Capture the cell that displays the provided text and extract its [X, Y] central coordinate. 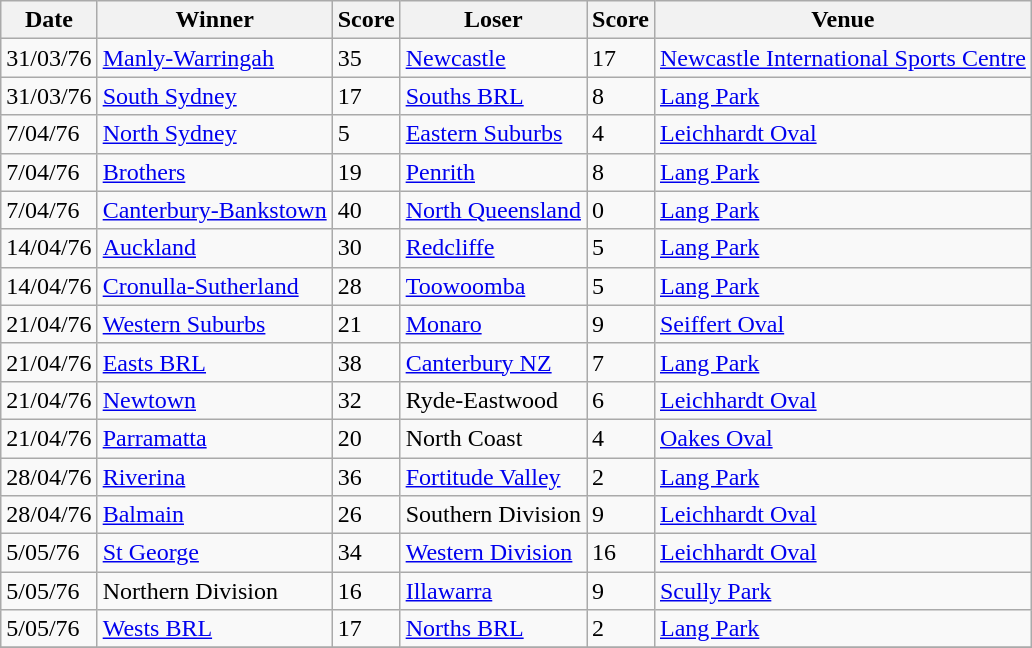
Ryde-Eastwood [493, 400]
26 [366, 515]
Western Division [493, 553]
Western Suburbs [214, 324]
Souths BRL [493, 96]
Newtown [214, 400]
6 [621, 400]
Redcliffe [493, 248]
30 [366, 248]
Manly-Warringah [214, 58]
28 [366, 286]
Winner [214, 20]
Loser [493, 20]
Canterbury-Bankstown [214, 210]
38 [366, 362]
Scully Park [842, 591]
Southern Division [493, 515]
Fortitude Valley [493, 477]
0 [621, 210]
Monaro [493, 324]
Newcastle [493, 58]
Eastern Suburbs [493, 134]
19 [366, 172]
40 [366, 210]
Balmain [214, 515]
Date [49, 20]
South Sydney [214, 96]
36 [366, 477]
Canterbury NZ [493, 362]
35 [366, 58]
Venue [842, 20]
Penrith [493, 172]
Norths BRL [493, 629]
North Coast [493, 438]
20 [366, 438]
Riverina [214, 477]
Newcastle International Sports Centre [842, 58]
Northern Division [214, 591]
7 [621, 362]
32 [366, 400]
Wests BRL [214, 629]
St George [214, 553]
Seiffert Oval [842, 324]
North Sydney [214, 134]
Toowoomba [493, 286]
21 [366, 324]
Parramatta [214, 438]
Cronulla-Sutherland [214, 286]
Auckland [214, 248]
North Queensland [493, 210]
Oakes Oval [842, 438]
34 [366, 553]
Brothers [214, 172]
Easts BRL [214, 362]
Illawarra [493, 591]
